Capture the cell that displays the provided text and extract its [X, Y] central coordinate. 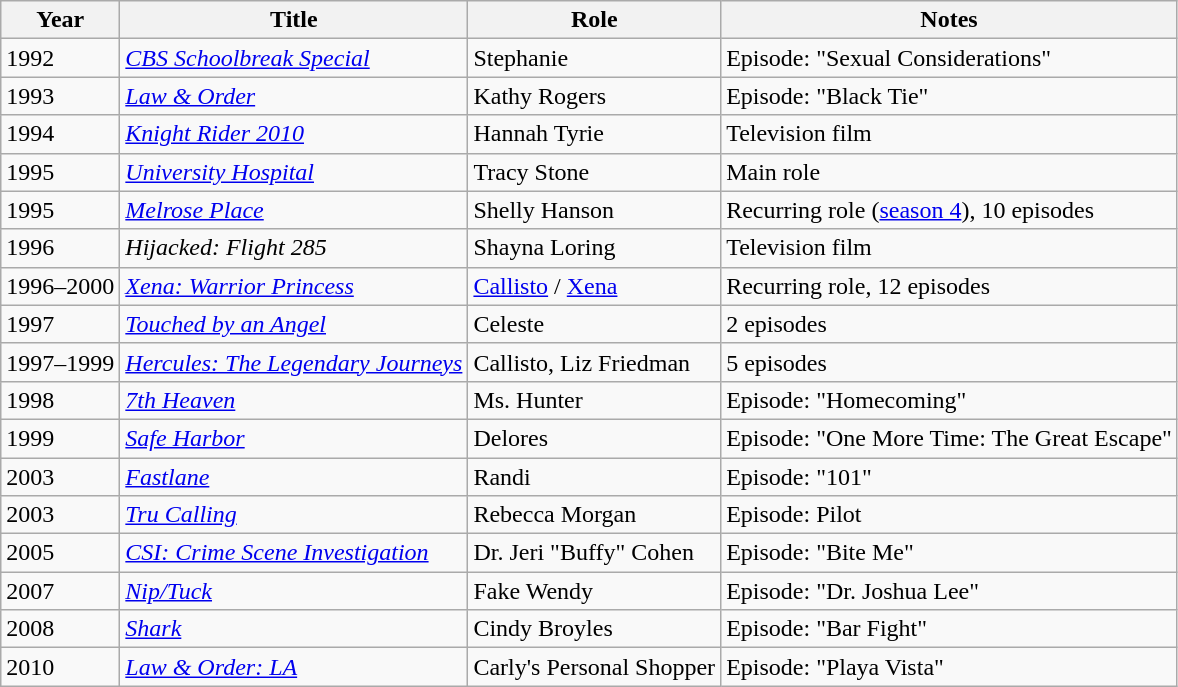
Melrose Place [294, 210]
Ms. Hunter [594, 400]
Stephanie [594, 58]
Episode: "Bite Me" [950, 553]
2008 [60, 629]
Main role [950, 172]
Safe Harbor [294, 438]
Knight Rider 2010 [294, 134]
1997 [60, 324]
Episode: "101" [950, 477]
Episode: "Homecoming" [950, 400]
Episode: "Sexual Considerations" [950, 58]
Hijacked: Flight 285 [294, 248]
Shayna Loring [594, 248]
CSI: Crime Scene Investigation [294, 553]
Rebecca Morgan [594, 515]
2007 [60, 591]
Callisto / Xena [594, 286]
1992 [60, 58]
Dr. Jeri "Buffy" Cohen [594, 553]
Randi [594, 477]
2 episodes [950, 324]
Year [60, 20]
7th Heaven [294, 400]
Episode: "Black Tie" [950, 96]
Kathy Rogers [594, 96]
Episode: "Bar Fight" [950, 629]
Callisto, Liz Friedman [594, 362]
Episode: "Dr. Joshua Lee" [950, 591]
Fastlane [294, 477]
University Hospital [294, 172]
Hercules: The Legendary Journeys [294, 362]
CBS Schoolbreak Special [294, 58]
1996–2000 [60, 286]
1999 [60, 438]
Recurring role (season 4), 10 episodes [950, 210]
1993 [60, 96]
Tru Calling [294, 515]
Touched by an Angel [294, 324]
Shelly Hanson [594, 210]
Delores [594, 438]
Cindy Broyles [594, 629]
Notes [950, 20]
Law & Order: LA [294, 667]
1998 [60, 400]
Law & Order [294, 96]
Xena: Warrior Princess [294, 286]
Celeste [594, 324]
Episode: Pilot [950, 515]
Hannah Tyrie [594, 134]
Shark [294, 629]
Fake Wendy [594, 591]
5 episodes [950, 362]
Role [594, 20]
Recurring role, 12 episodes [950, 286]
1997–1999 [60, 362]
Carly's Personal Shopper [594, 667]
1996 [60, 248]
2010 [60, 667]
Episode: "Playa Vista" [950, 667]
2005 [60, 553]
Nip/Tuck [294, 591]
1994 [60, 134]
Episode: "One More Time: The Great Escape" [950, 438]
Tracy Stone [594, 172]
Title [294, 20]
